Pinpoint the cell where the given text exists, returning its (X, Y) midpoint coordinate. 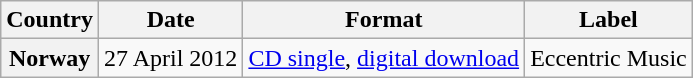
27 April 2012 (170, 58)
Country (50, 20)
Eccentric Music (609, 58)
Format (384, 20)
Date (170, 20)
CD single, digital download (384, 58)
Norway (50, 58)
Label (609, 20)
